Find where the given text appears and provide that cell's center as (X, Y) coordinate. 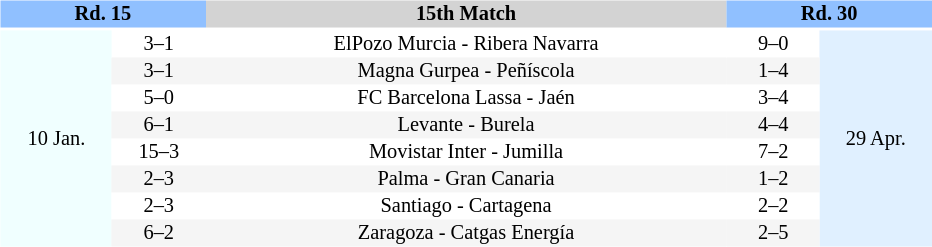
7–2 (774, 152)
15–3 (158, 152)
FC Barcelona Lassa - Jaén (466, 98)
1–2 (774, 180)
Movistar Inter - Jumilla (466, 152)
Magna Gurpea - Peñíscola (466, 72)
29 Apr. (876, 138)
Zaragoza - Catgas Energía (466, 234)
10 Jan. (56, 138)
9–0 (774, 44)
Palma - Gran Canaria (466, 180)
3–4 (774, 98)
2–2 (774, 206)
2–5 (774, 234)
6–2 (158, 234)
4–4 (774, 126)
1–4 (774, 72)
6–1 (158, 126)
Rd. 15 (102, 14)
Rd. 30 (830, 14)
Levante - Burela (466, 126)
5–0 (158, 98)
Santiago - Cartagena (466, 206)
15th Match (466, 14)
ElPozo Murcia - Ribera Navarra (466, 44)
